Return the (X, Y) coordinate for the center point of the cell that contains the specified text.  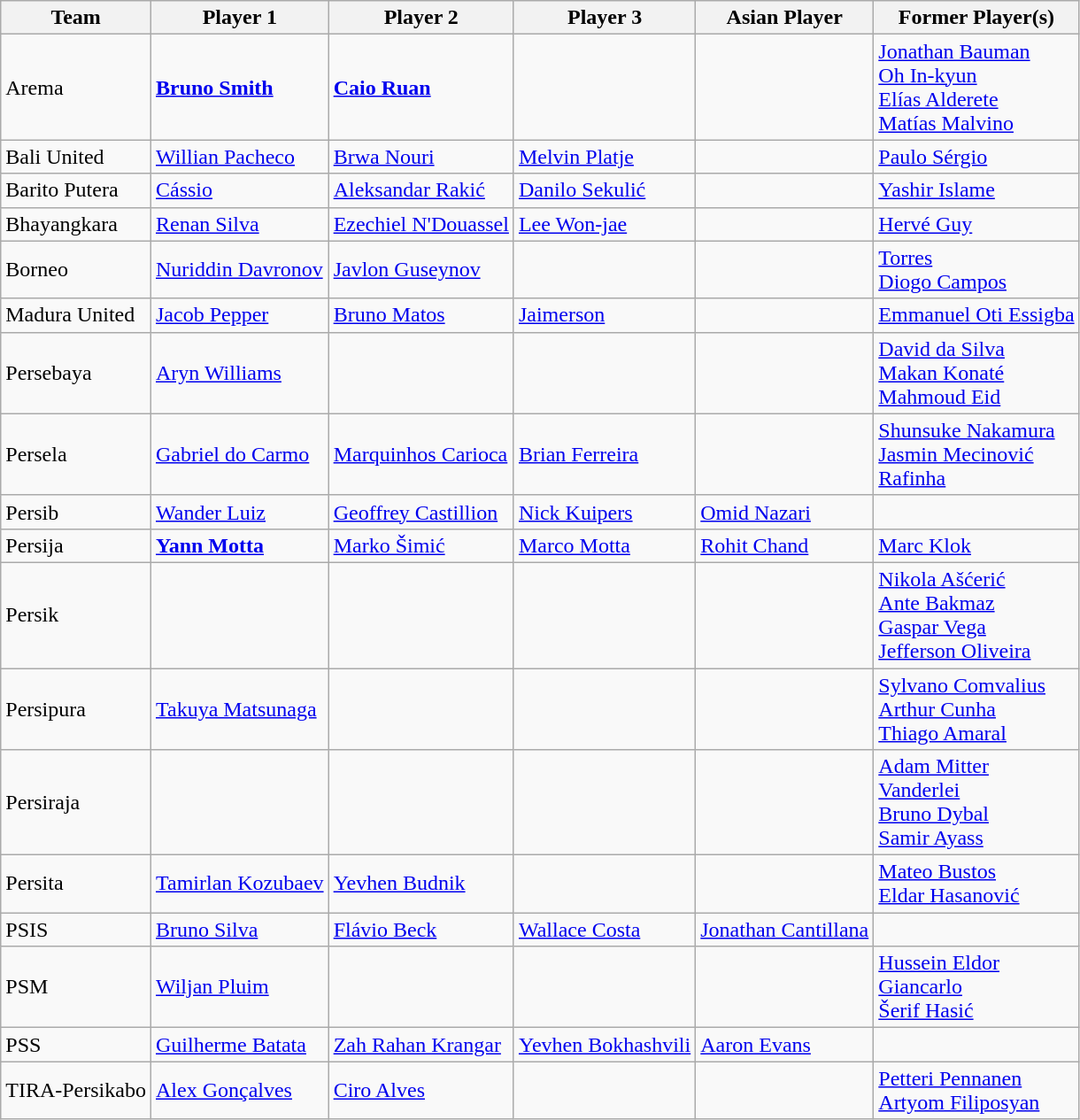
Yashir Islame (976, 190)
Persela (76, 454)
Jaimerson (604, 315)
Bruno Matos (421, 315)
Bhayangkara (76, 224)
Persiraja (76, 802)
Ezechiel N'Douassel (421, 224)
Wiljan Pluim (239, 987)
Lee Won-jae (604, 224)
Wander Luiz (239, 512)
Barito Putera (76, 190)
Gabriel do Carmo (239, 454)
Nuriddin Davronov (239, 269)
Sylvano Comvalius Arthur Cunha Thiago Amaral (976, 708)
Takuya Matsunaga (239, 708)
Yann Motta (239, 545)
Zah Rahan Krangar (421, 1045)
Yevhen Bokhashvili (604, 1045)
Marko Šimić (421, 545)
Marco Motta (604, 545)
Aryn Williams (239, 373)
Persik (76, 614)
Madura United (76, 315)
Flávio Beck (421, 930)
Persita (76, 884)
Marquinhos Carioca (421, 454)
Emmanuel Oti Essigba (976, 315)
Player 3 (604, 18)
Guilherme Batata (239, 1045)
Persipura (76, 708)
Bruno Smith (239, 87)
Jonathan Bauman Oh In-kyun Elías Alderete Matías Malvino (976, 87)
Adam Mitter Vanderlei Bruno Dybal Samir Ayass (976, 802)
Cássio (239, 190)
Paulo Sérgio (976, 157)
Team (76, 18)
Renan Silva (239, 224)
PSIS (76, 930)
PSM (76, 987)
Jacob Pepper (239, 315)
Borneo (76, 269)
Aaron Evans (784, 1045)
Bali United (76, 157)
Danilo Sekulić (604, 190)
Brian Ferreira (604, 454)
Player 2 (421, 18)
David da Silva Makan Konaté Mahmoud Eid (976, 373)
Nick Kuipers (604, 512)
Bruno Silva (239, 930)
Brwa Nouri (421, 157)
Tamirlan Kozubaev (239, 884)
Ciro Alves (421, 1091)
PSS (76, 1045)
TIRA-Persikabo (76, 1091)
Hussein Eldor Giancarlo Šerif Hasić (976, 987)
Willian Pacheco (239, 157)
Omid Nazari (784, 512)
Aleksandar Rakić (421, 190)
Yevhen Budnik (421, 884)
Persib (76, 512)
Mateo Bustos Eldar Hasanović (976, 884)
Arema (76, 87)
Caio Ruan (421, 87)
Marc Klok (976, 545)
Melvin Platje (604, 157)
Wallace Costa (604, 930)
Alex Gonçalves (239, 1091)
Asian Player (784, 18)
Hervé Guy (976, 224)
Player 1 (239, 18)
Petteri Pennanen Artyom Filiposyan (976, 1091)
Geoffrey Castillion (421, 512)
Nikola Ašćerić Ante Bakmaz Gaspar Vega Jefferson Oliveira (976, 614)
Torres Diogo Campos (976, 269)
Jonathan Cantillana (784, 930)
Rohit Chand (784, 545)
Persebaya (76, 373)
Javlon Guseynov (421, 269)
Shunsuke Nakamura Jasmin Mecinović Rafinha (976, 454)
Persija (76, 545)
Former Player(s) (976, 18)
